Return (X, Y) of the center of cell containing provided text 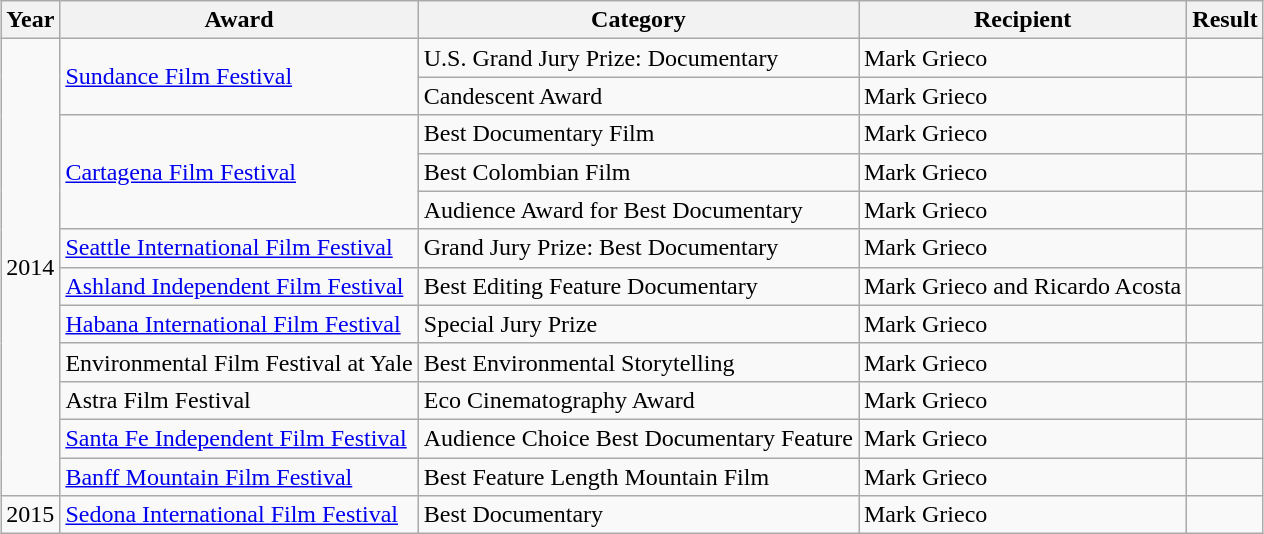
U.S. Grand Jury Prize: Documentary (638, 58)
Ashland Independent Film Festival (239, 286)
Best Environmental Storytelling (638, 362)
Audience Award for Best Documentary (638, 210)
Cartagena Film Festival (239, 172)
Astra Film Festival (239, 400)
Audience Choice Best Documentary Feature (638, 438)
Award (239, 20)
Seattle International Film Festival (239, 248)
2015 (30, 515)
Habana International Film Festival (239, 324)
Sedona International Film Festival (239, 515)
Special Jury Prize (638, 324)
Grand Jury Prize: Best Documentary (638, 248)
Sundance Film Festival (239, 77)
Environmental Film Festival at Yale (239, 362)
Category (638, 20)
Best Colombian Film (638, 172)
Year (30, 20)
Result (1225, 20)
Best Documentary (638, 515)
Best Documentary Film (638, 134)
Santa Fe Independent Film Festival (239, 438)
Best Feature Length Mountain Film (638, 477)
Recipient (1022, 20)
Candescent Award (638, 96)
Eco Cinematography Award (638, 400)
Best Editing Feature Documentary (638, 286)
Banff Mountain Film Festival (239, 477)
Mark Grieco and Ricardo Acosta (1022, 286)
2014 (30, 268)
